Return the [x, y] coordinate for the center point of the cell that contains the specified text.  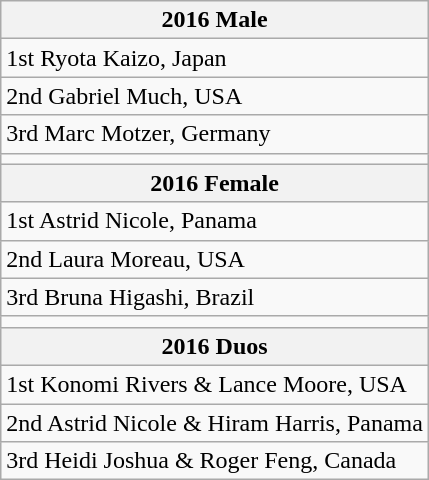
2nd Laura Moreau, USA [215, 259]
3rd Marc Motzer, Germany [215, 134]
1st Konomi Rivers & Lance Moore, USA [215, 384]
1st Ryota Kaizo, Japan [215, 58]
2nd Astrid Nicole & Hiram Harris, Panama [215, 423]
2016 Male [215, 20]
3rd Heidi Joshua & Roger Feng, Canada [215, 461]
2nd Gabriel Much, USA [215, 96]
3rd Bruna Higashi, Brazil [215, 297]
2016 Duos [215, 346]
1st Astrid Nicole, Panama [215, 221]
2016 Female [215, 183]
